Determine the [x, y] coordinate at the center of the cell enclosing the given text.  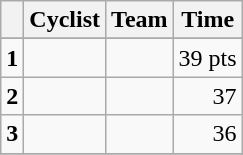
Time [208, 20]
37 [208, 96]
Team [140, 20]
3 [12, 134]
36 [208, 134]
2 [12, 96]
1 [12, 58]
Cyclist [65, 20]
39 pts [208, 58]
